Locate the cell with the specified text and output its [X, Y] center coordinate. 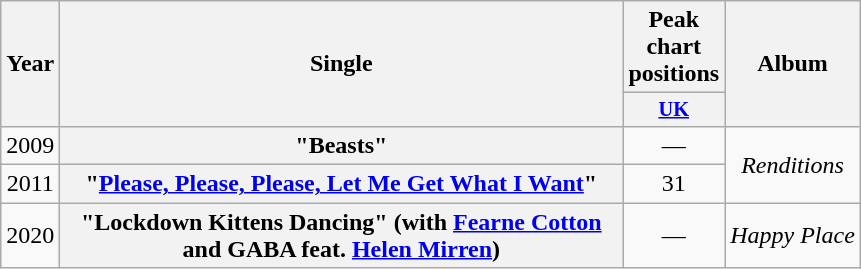
Single [342, 64]
2011 [30, 184]
2009 [30, 145]
UK [674, 110]
Peak chart positions [674, 47]
"Lockdown Kittens Dancing" (with Fearne Cotton and GABA feat. Helen Mirren) [342, 236]
2020 [30, 236]
Happy Place [793, 236]
Year [30, 64]
31 [674, 184]
Renditions [793, 164]
"Please, Please, Please, Let Me Get What I Want" [342, 184]
Album [793, 64]
"Beasts" [342, 145]
